Determine the [X, Y] coordinate at the center of the cell enclosing the given text.  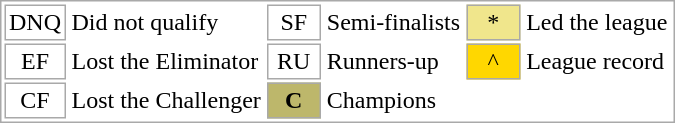
SF [294, 22]
C [294, 100]
League record [596, 62]
Semi-finalists [394, 22]
Did not qualify [166, 22]
^ [493, 62]
Lost the Eliminator [166, 62]
CF [34, 100]
Champions [394, 100]
DNQ [34, 22]
Lost the Challenger [166, 100]
EF [34, 62]
Runners-up [394, 62]
* [493, 22]
Led the league [596, 22]
RU [294, 62]
